Search for the cell housing the specified text and yield its [X, Y] center coordinate. 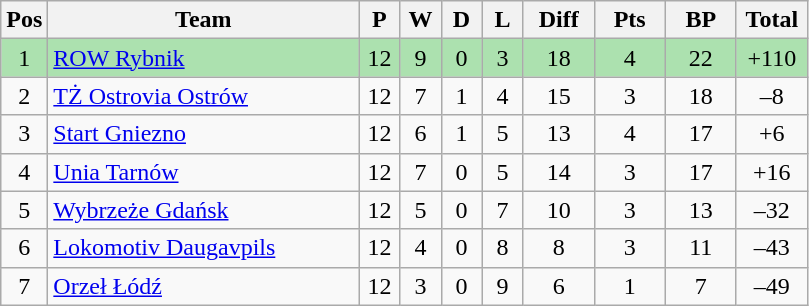
Unia Tarnów [204, 172]
Wybrzeże Gdańsk [204, 210]
22 [700, 58]
D [462, 20]
–8 [772, 96]
P [380, 20]
Pos [24, 20]
TŻ Ostrovia Ostrów [204, 96]
2 [24, 96]
W [420, 20]
Lokomotiv Daugavpils [204, 248]
–49 [772, 286]
+16 [772, 172]
BP [700, 20]
–43 [772, 248]
Pts [630, 20]
Orzeł Łódź [204, 286]
14 [558, 172]
Diff [558, 20]
10 [558, 210]
ROW Rybnik [204, 58]
Team [204, 20]
11 [700, 248]
15 [558, 96]
+6 [772, 134]
+110 [772, 58]
L [502, 20]
–32 [772, 210]
Start Gniezno [204, 134]
Total [772, 20]
